Scan for the cell matching the given text and deliver its (X, Y) coordinate at center. 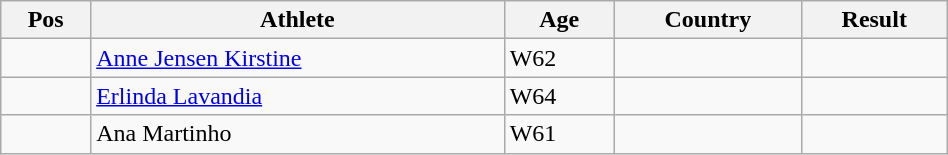
W61 (559, 134)
Pos (46, 20)
Age (559, 20)
Ana Martinho (298, 134)
Result (874, 20)
Athlete (298, 20)
Anne Jensen Kirstine (298, 58)
Erlinda Lavandia (298, 96)
Country (708, 20)
W62 (559, 58)
W64 (559, 96)
